Pinpoint the cell where the given text exists, returning its (X, Y) midpoint coordinate. 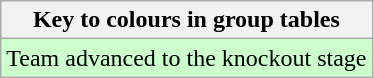
Team advanced to the knockout stage (186, 58)
Key to colours in group tables (186, 20)
